Pinpoint the cell where the given text exists, returning its [X, Y] midpoint coordinate. 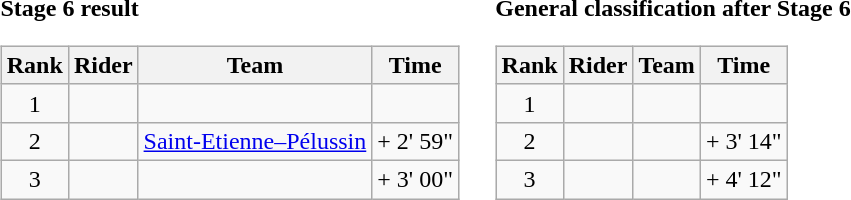
+ 3' 00" [416, 179]
+ 4' 12" [744, 179]
Saint-Etienne–Pélussin [255, 141]
+ 2' 59" [416, 141]
+ 3' 14" [744, 141]
